Capture the cell that displays the provided text and extract its (X, Y) central coordinate. 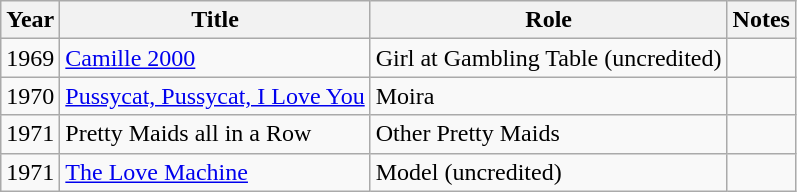
1970 (30, 96)
Title (215, 20)
Pussycat, Pussycat, I Love You (215, 96)
The Love Machine (215, 172)
Girl at Gambling Table (uncredited) (548, 58)
1969 (30, 58)
Other Pretty Maids (548, 134)
Moira (548, 96)
Year (30, 20)
Model (uncredited) (548, 172)
Pretty Maids all in a Row (215, 134)
Camille 2000 (215, 58)
Notes (761, 20)
Role (548, 20)
